Return [X, Y] of the center of cell containing provided text 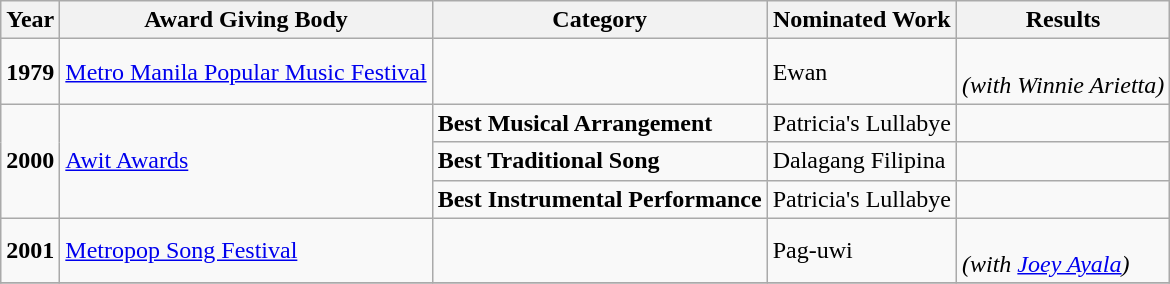
Category [600, 20]
(with Joey Ayala) [1062, 250]
Metro Manila Popular Music Festival [246, 72]
Pag-uwi [862, 250]
Best Musical Arrangement [600, 123]
Best Instrumental Performance [600, 199]
2001 [30, 250]
Year [30, 20]
Dalagang Filipina [862, 161]
2000 [30, 161]
Awit Awards [246, 161]
(with Winnie Arietta) [1062, 72]
Results [1062, 20]
Award Giving Body [246, 20]
Metropop Song Festival [246, 250]
Ewan [862, 72]
Nominated Work [862, 20]
Best Traditional Song [600, 161]
1979 [30, 72]
